For the text-containing cell, return its midpoint in (X, Y) coordinate format. 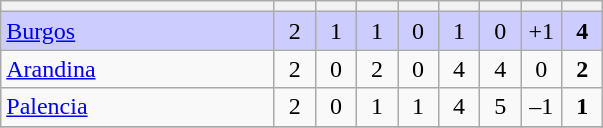
+1 (542, 31)
Palencia (138, 107)
5 (500, 107)
–1 (542, 107)
Burgos (138, 31)
Arandina (138, 69)
